Identify which cell holds the provided text, then report its [x, y] central coordinate. 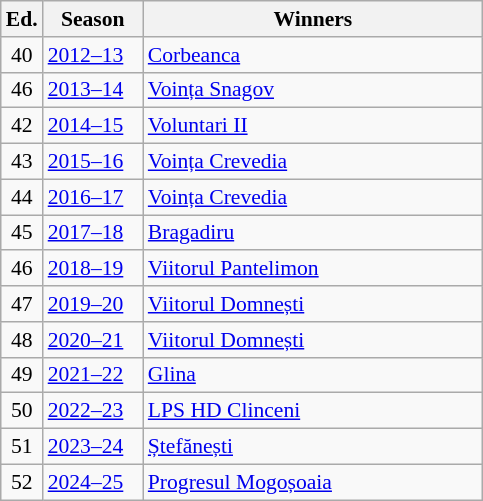
48 [22, 340]
45 [22, 233]
50 [22, 411]
2013–14 [93, 90]
Ștefănești [313, 447]
40 [22, 55]
Winners [313, 19]
47 [22, 304]
2022–23 [93, 411]
51 [22, 447]
Bragadiru [313, 233]
2014–15 [93, 126]
42 [22, 126]
Progresul Mogoșoaia [313, 482]
2015–16 [93, 162]
2012–13 [93, 55]
52 [22, 482]
Glina [313, 375]
Ed. [22, 19]
2017–18 [93, 233]
Corbeanca [313, 55]
2020–21 [93, 340]
2023–24 [93, 447]
44 [22, 197]
2021–22 [93, 375]
2016–17 [93, 197]
Season [93, 19]
Viitorul Pantelimon [313, 269]
LPS HD Clinceni [313, 411]
2019–20 [93, 304]
2024–25 [93, 482]
Voluntari II [313, 126]
49 [22, 375]
Voința Snagov [313, 90]
43 [22, 162]
2018–19 [93, 269]
